For the text-containing cell, return its midpoint in [X, Y] coordinate format. 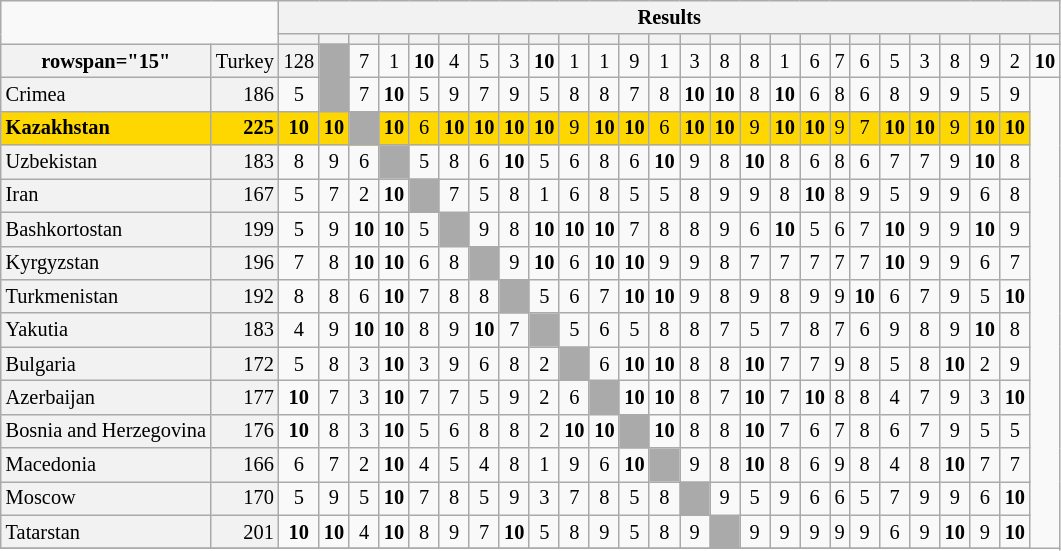
rowspan="15" [106, 61]
Bulgaria [106, 364]
199 [245, 229]
Kazakhstan [106, 128]
Turkmenistan [106, 296]
Moscow [106, 498]
192 [245, 296]
128 [299, 61]
166 [245, 465]
Azerbaijan [106, 397]
Yakutia [106, 330]
Turkey [245, 61]
Macedonia [106, 465]
170 [245, 498]
Uzbekistan [106, 162]
172 [245, 364]
186 [245, 94]
176 [245, 431]
Kyrgyzstan [106, 263]
Bashkortostan [106, 229]
Tatarstan [106, 532]
196 [245, 263]
167 [245, 195]
177 [245, 397]
Results [670, 17]
Bosnia and Herzegovina [106, 431]
Iran [106, 195]
Crimea [106, 94]
201 [245, 532]
225 [245, 128]
